For the text-containing cell, return its midpoint in (X, Y) coordinate format. 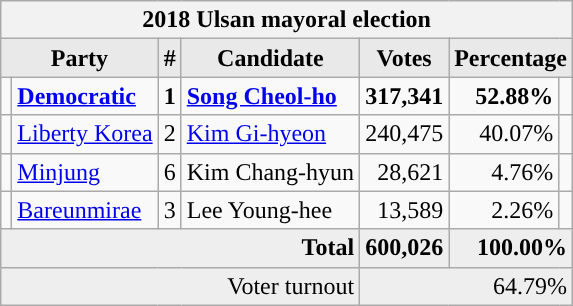
240,475 (404, 134)
600,026 (404, 248)
Candidate (270, 58)
52.88% (504, 96)
Party (80, 58)
Votes (404, 58)
2018 Ulsan mayoral election (287, 20)
2 (170, 134)
Percentage (511, 58)
6 (170, 172)
Kim Chang-hyun (270, 172)
100.00% (511, 248)
Song Cheol-ho (270, 96)
Voter turnout (180, 286)
64.79% (466, 286)
2.26% (504, 210)
# (170, 58)
Minjung (85, 172)
Kim Gi-hyeon (270, 134)
4.76% (504, 172)
Liberty Korea (85, 134)
40.07% (504, 134)
28,621 (404, 172)
Lee Young-hee (270, 210)
1 (170, 96)
317,341 (404, 96)
Democratic (85, 96)
Total (180, 248)
Bareunmirae (85, 210)
3 (170, 210)
13,589 (404, 210)
